Return (x, y) of the center of cell containing provided text 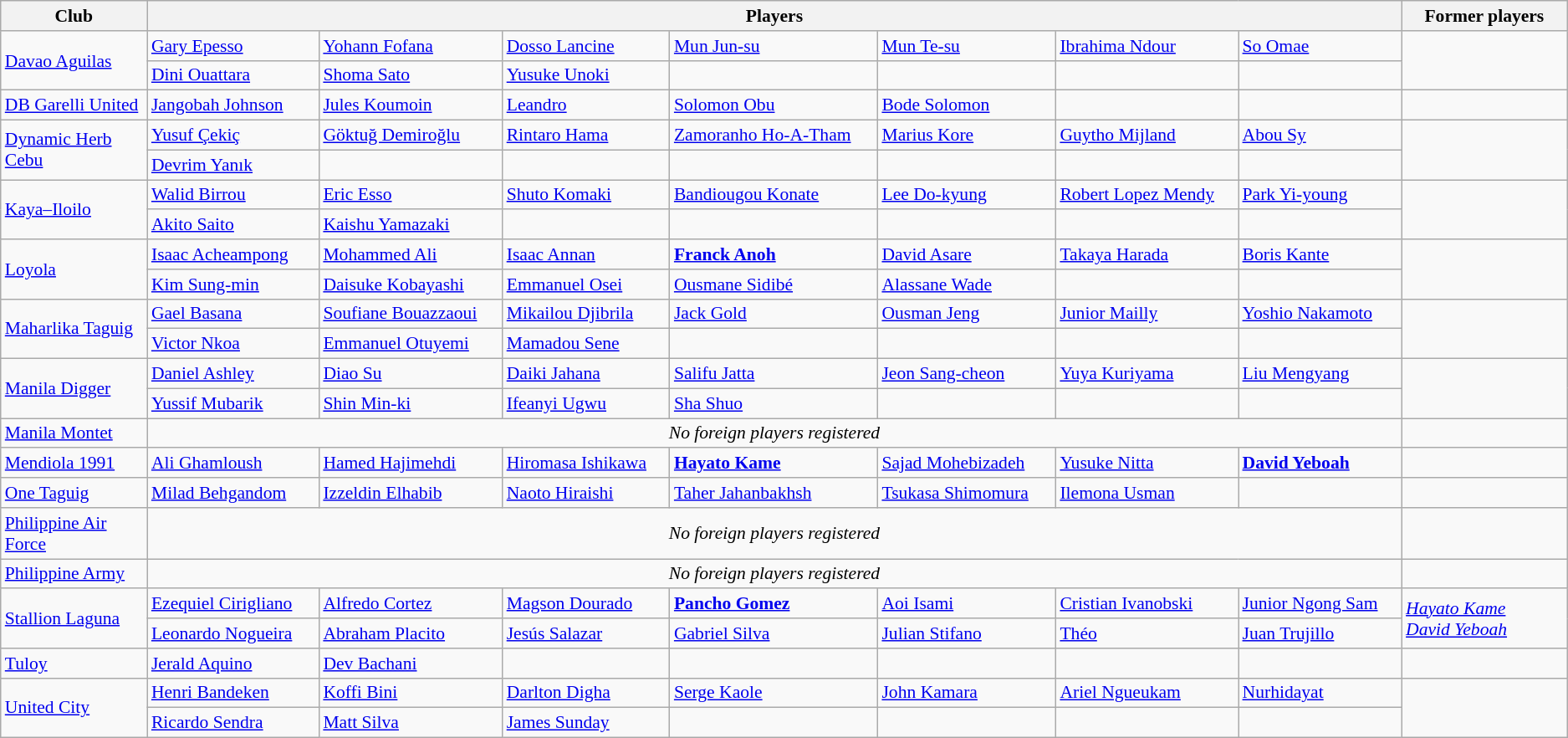
Gary Epesso (232, 46)
Hayato Kame (774, 464)
Club (74, 16)
Philippine Air Force (74, 534)
Hamed Hajimehdi (410, 464)
Dev Bachani (410, 664)
One Taguig (74, 493)
Leonardo Nogueira (232, 633)
Tuloy (74, 664)
Kaishu Yamazaki (410, 225)
Bandiougou Konate (774, 195)
Cristian Ivanobski (1147, 604)
Manila Montet (74, 433)
Yusuke Unoki (586, 75)
David Yeboah (1320, 464)
Gabriel Silva (774, 633)
Ezequiel Cirigliano (232, 604)
Dini Ouattara (232, 75)
Emmanuel Osei (586, 284)
James Sunday (586, 723)
David Asare (967, 254)
Daisuke Kobayashi (410, 284)
Lee Do-kyung (967, 195)
Jerald Aquino (232, 664)
Solomon Obu (774, 105)
Manila Digger (74, 388)
Nurhidayat (1320, 693)
Shin Min-ki (410, 403)
Jeon Sang-cheon (967, 374)
Former players (1484, 16)
Ibrahima Ndour (1147, 46)
Jangobah Johnson (232, 105)
Isaac Acheampong (232, 254)
Abou Sy (1320, 136)
Dynamic Herb Cebu (74, 151)
Devrim Yanık (232, 165)
Yohann Fofana (410, 46)
Stallion Laguna (74, 619)
United City (74, 708)
Yussif Mubarik (232, 403)
Leandro (586, 105)
Rintaro Hama (586, 136)
Théo (1147, 633)
Davao Aguilas (74, 60)
Alassane Wade (967, 284)
Magson Dourado (586, 604)
Diao Su (410, 374)
Sajad Mohebizadeh (967, 464)
Zamoranho Ho-A-Tham (774, 136)
Julian Stifano (967, 633)
Akito Saito (232, 225)
Liu Mengyang (1320, 374)
Hayato Kame David Yeboah (1484, 619)
Gael Basana (232, 314)
Franck Anoh (774, 254)
So Omae (1320, 46)
Shoma Sato (410, 75)
Isaac Annan (586, 254)
Henri Bandeken (232, 693)
Daniel Ashley (232, 374)
Darlton Digha (586, 693)
Mohammed Ali (410, 254)
Juan Trujillo (1320, 633)
Koffi Bini (410, 693)
Mendiola 1991 (74, 464)
Daiki Jahana (586, 374)
Ali Ghamloush (232, 464)
Boris Kante (1320, 254)
Shuto Komaki (586, 195)
Mikailou Djibrila (586, 314)
Maharlika Taguig (74, 328)
Abraham Placito (410, 633)
Robert Lopez Mendy (1147, 195)
Jesús Salazar (586, 633)
Philippine Army (74, 574)
Yuya Kuriyama (1147, 374)
Ariel Ngueukam (1147, 693)
Bode Solomon (967, 105)
Yusuke Nitta (1147, 464)
Guytho Mijland (1147, 136)
DB Garelli United (74, 105)
Ousmane Sidibé (774, 284)
Kim Sung-min (232, 284)
Sha Shuo (774, 403)
John Kamara (967, 693)
Kaya–Iloilo (74, 209)
Jules Koumoin (410, 105)
Eric Esso (410, 195)
Yusuf Çekiç (232, 136)
Players (774, 16)
Junior Mailly (1147, 314)
Mun Jun-su (774, 46)
Loyola (74, 269)
Ousman Jeng (967, 314)
Jack Gold (774, 314)
Hiromasa Ishikawa (586, 464)
Marius Kore (967, 136)
Göktuğ Demiroğlu (410, 136)
Naoto Hiraishi (586, 493)
Milad Behgandom (232, 493)
Ilemona Usman (1147, 493)
Victor Nkoa (232, 344)
Mamadou Sene (586, 344)
Alfredo Cortez (410, 604)
Walid Birrou (232, 195)
Tsukasa Shimomura (967, 493)
Yoshio Nakamoto (1320, 314)
Matt Silva (410, 723)
Aoi Isami (967, 604)
Salifu Jatta (774, 374)
Taher Jahanbakhsh (774, 493)
Serge Kaole (774, 693)
Dosso Lancine (586, 46)
Izzeldin Elhabib (410, 493)
Takaya Harada (1147, 254)
Pancho Gomez (774, 604)
Mun Te-su (967, 46)
Park Yi-young (1320, 195)
Ricardo Sendra (232, 723)
Emmanuel Otuyemi (410, 344)
Junior Ngong Sam (1320, 604)
Soufiane Bouazzaoui (410, 314)
Ifeanyi Ugwu (586, 403)
